Output the (X, Y) coordinate of the center of the cell containing the given text.  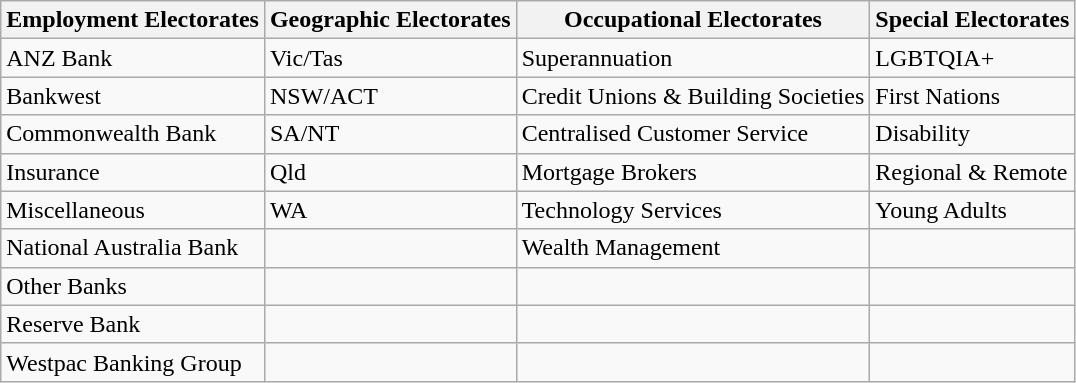
National Australia Bank (133, 248)
Special Electorates (972, 20)
Superannuation (693, 58)
Centralised Customer Service (693, 134)
Geographic Electorates (390, 20)
Vic/Tas (390, 58)
Young Adults (972, 210)
Bankwest (133, 96)
Technology Services (693, 210)
Qld (390, 172)
Regional & Remote (972, 172)
Reserve Bank (133, 324)
WA (390, 210)
Miscellaneous (133, 210)
Other Banks (133, 286)
Disability (972, 134)
Occupational Electorates (693, 20)
First Nations (972, 96)
SA/NT (390, 134)
Mortgage Brokers (693, 172)
Westpac Banking Group (133, 362)
ANZ Bank (133, 58)
Commonwealth Bank (133, 134)
Wealth Management (693, 248)
Credit Unions & Building Societies (693, 96)
NSW/ACT (390, 96)
LGBTQIA+ (972, 58)
Employment Electorates (133, 20)
Insurance (133, 172)
